Return [X, Y] of the center of cell containing provided text 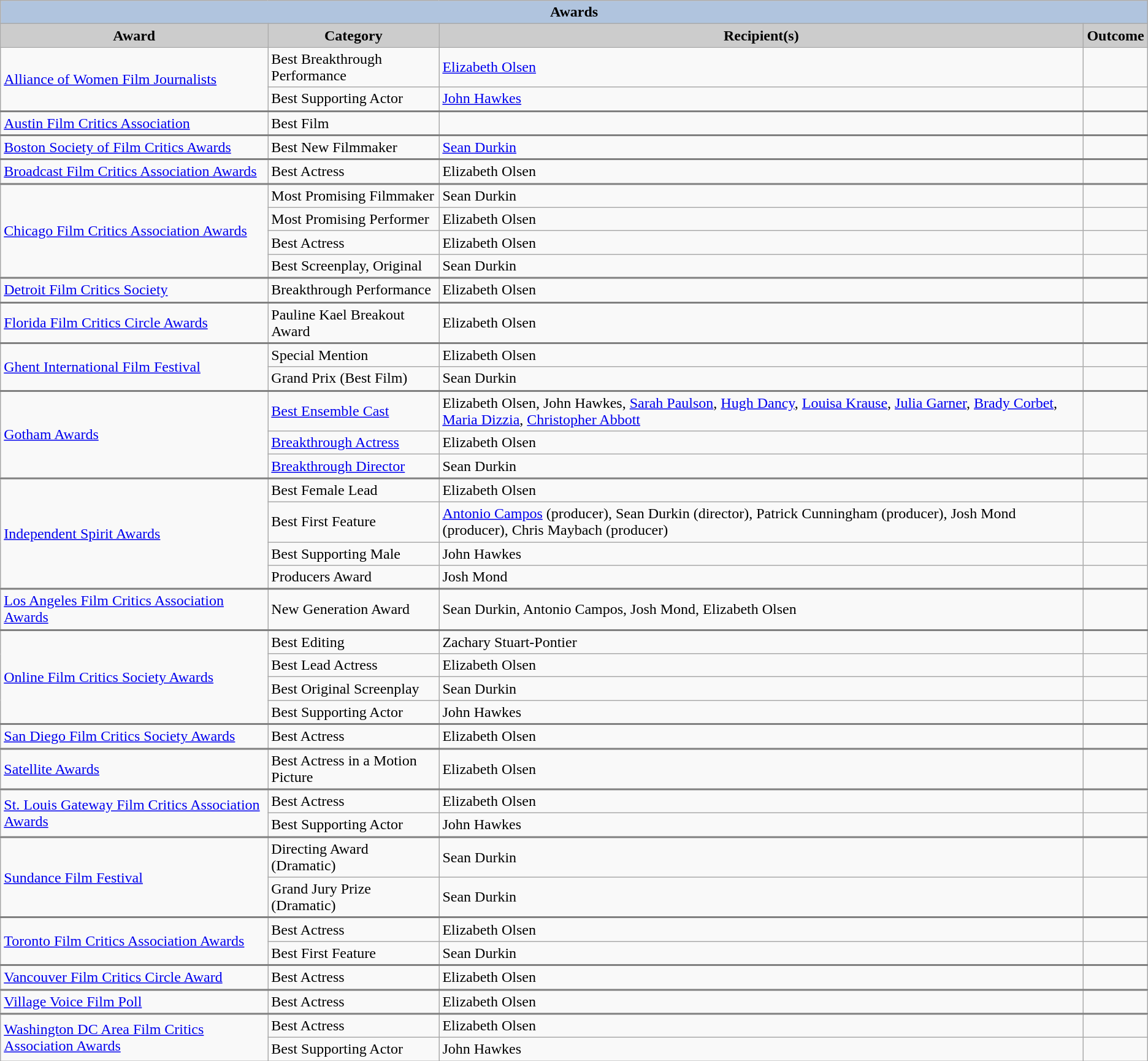
Producers Award [353, 578]
Breakthrough Actress [353, 443]
Best New Filmmaker [353, 147]
Directing Award (Dramatic) [353, 857]
Independent Spirit Awards [134, 534]
Alliance of Women Film Journalists [134, 79]
Best Ensemble Cast [353, 411]
Best Lead Actress [353, 665]
Best Female Lead [353, 491]
Antonio Campos (producer), Sean Durkin (director), Patrick Cunningham (producer), Josh Mond (producer), Chris Maybach (producer) [762, 521]
Breakthrough Performance [353, 290]
Josh Mond [762, 578]
Washington DC Area Film Critics Association Awards [134, 1038]
Most Promising Performer [353, 219]
Pauline Kael Breakout Award [353, 323]
Ghent International Film Festival [134, 367]
Elizabeth Olsen, John Hawkes, Sarah Paulson, Hugh Dancy, Louisa Krause, Julia Garner, Brady Corbet, Maria Dizzia, Christopher Abbott [762, 411]
Award [134, 36]
Online Film Critics Society Awards [134, 677]
St. Louis Gateway Film Critics Association Awards [134, 813]
Category [353, 36]
Breakthrough Director [353, 466]
Zachary Stuart-Pontier [762, 642]
Special Mention [353, 354]
Best Actress in a Motion Picture [353, 769]
Grand Jury Prize (Dramatic) [353, 897]
Best Supporting Male [353, 554]
Satellite Awards [134, 769]
Best Original Screenplay [353, 689]
Best Breakthrough Performance [353, 67]
Boston Society of Film Critics Awards [134, 147]
Chicago Film Critics Association Awards [134, 231]
Florida Film Critics Circle Awards [134, 323]
Village Voice Film Poll [134, 1002]
San Diego Film Critics Society Awards [134, 737]
Grand Prix (Best Film) [353, 379]
Gotham Awards [134, 434]
Detroit Film Critics Society [134, 290]
Sean Durkin, Antonio Campos, Josh Mond, Elizabeth Olsen [762, 610]
Best Screenplay, Original [353, 266]
Best Film [353, 123]
New Generation Award [353, 610]
Los Angeles Film Critics Association Awards [134, 610]
Vancouver Film Critics Circle Award [134, 978]
Awards [574, 12]
Broadcast Film Critics Association Awards [134, 172]
Recipient(s) [762, 36]
Austin Film Critics Association [134, 123]
Best Editing [353, 642]
Toronto Film Critics Association Awards [134, 941]
Sundance Film Festival [134, 877]
Most Promising Filmmaker [353, 195]
Outcome [1115, 36]
